Detect which cell encompasses the target text, then output its (x, y) center coordinate. 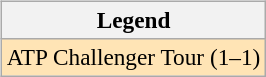
ATP Challenger Tour (1–1) (133, 57)
Legend (133, 20)
